Scan for the cell matching the given text and deliver its [x, y] coordinate at center. 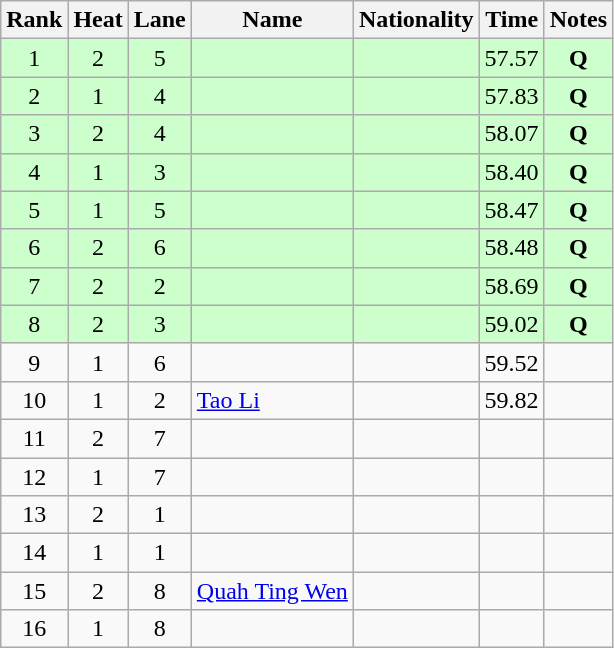
58.48 [512, 248]
59.52 [512, 362]
Lane [160, 20]
10 [34, 400]
Tao Li [272, 400]
9 [34, 362]
14 [34, 553]
58.47 [512, 210]
57.83 [512, 96]
59.02 [512, 324]
Notes [578, 20]
16 [34, 629]
13 [34, 515]
58.07 [512, 134]
Rank [34, 20]
Quah Ting Wen [272, 591]
58.69 [512, 286]
11 [34, 438]
Time [512, 20]
58.40 [512, 172]
Heat [98, 20]
Nationality [416, 20]
15 [34, 591]
Name [272, 20]
59.82 [512, 400]
57.57 [512, 58]
12 [34, 477]
